Detect which cell encompasses the target text, then output its (X, Y) center coordinate. 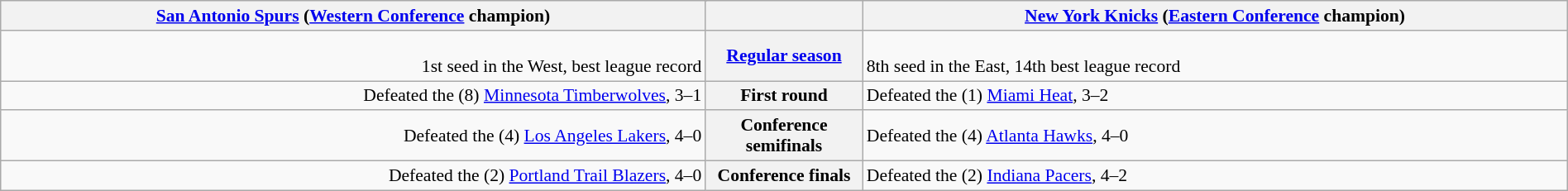
Defeated the (8) Minnesota Timberwolves, 3–1 (354, 96)
Defeated the (4) Los Angeles Lakers, 4–0 (354, 136)
Conference semifinals (784, 136)
1st seed in the West, best league record (354, 56)
Defeated the (2) Portland Trail Blazers, 4–0 (354, 176)
Defeated the (4) Atlanta Hawks, 4–0 (1216, 136)
First round (784, 96)
San Antonio Spurs (Western Conference champion) (354, 16)
Defeated the (2) Indiana Pacers, 4–2 (1216, 176)
New York Knicks (Eastern Conference champion) (1216, 16)
8th seed in the East, 14th best league record (1216, 56)
Defeated the (1) Miami Heat, 3–2 (1216, 96)
Regular season (784, 56)
Conference finals (784, 176)
